Extract the [X, Y] coordinate from the center of the cell holding the provided text.  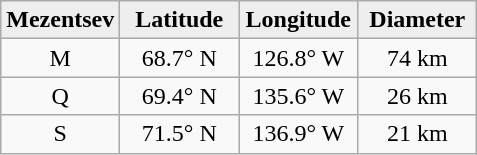
74 km [418, 58]
Longitude [298, 20]
Mezentsev [60, 20]
136.9° W [298, 134]
69.4° N [180, 96]
21 km [418, 134]
71.5° N [180, 134]
Q [60, 96]
S [60, 134]
Latitude [180, 20]
Diameter [418, 20]
68.7° N [180, 58]
26 km [418, 96]
135.6° W [298, 96]
126.8° W [298, 58]
M [60, 58]
